Extract the (x, y) coordinate from the center of the cell holding the provided text.  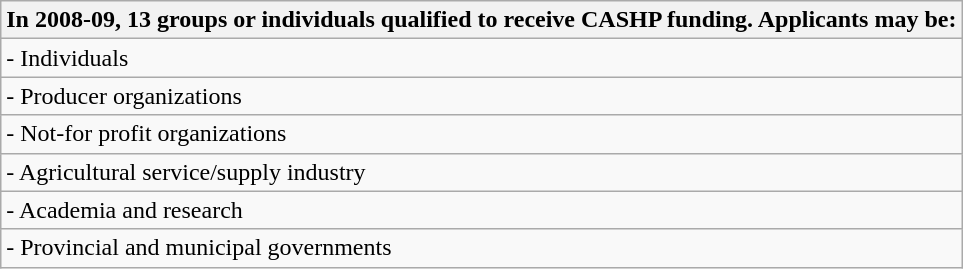
- Academia and research (482, 210)
- Agricultural service/supply industry (482, 172)
- Individuals (482, 58)
In 2008-09, 13 groups or individuals qualified to receive CASHP funding. Applicants may be: (482, 20)
- Not-for profit organizations (482, 134)
- Provincial and municipal governments (482, 248)
- Producer organizations (482, 96)
